For the text-containing cell, return its midpoint in [X, Y] coordinate format. 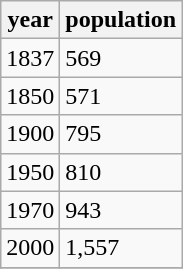
943 [121, 210]
571 [121, 96]
810 [121, 172]
795 [121, 134]
year [30, 20]
569 [121, 58]
1950 [30, 172]
1837 [30, 58]
1,557 [121, 248]
population [121, 20]
2000 [30, 248]
1970 [30, 210]
1850 [30, 96]
1900 [30, 134]
